Identify which cell holds the provided text, then report its (X, Y) central coordinate. 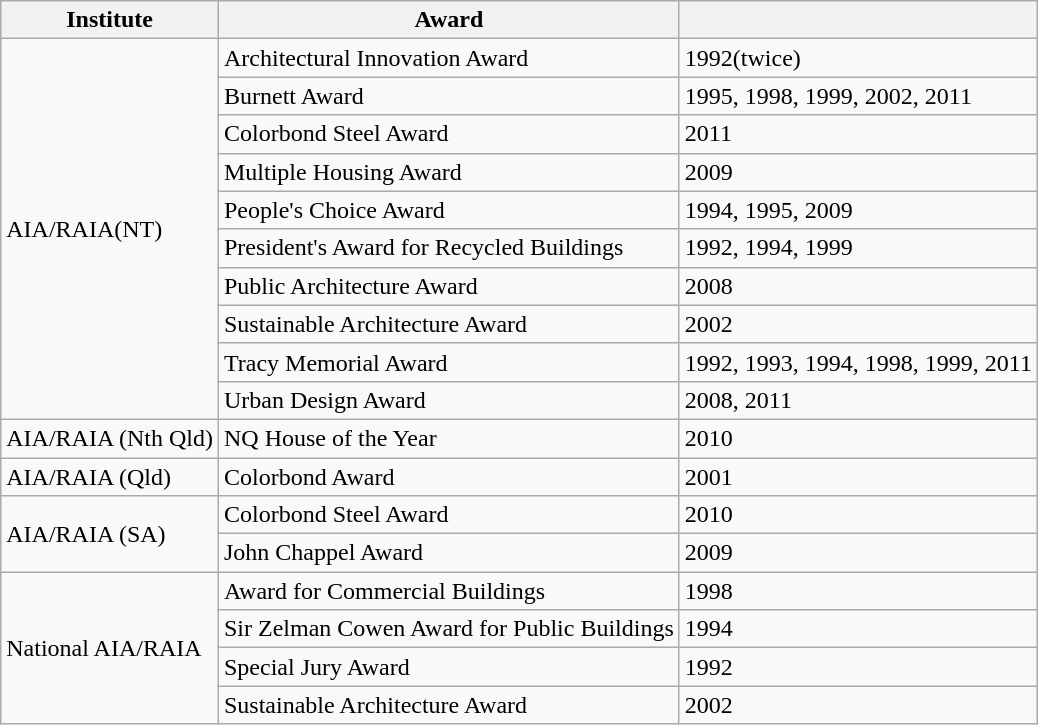
1994 (858, 629)
Burnett Award (448, 96)
AIA/RAIA (SA) (110, 534)
National AIA/RAIA (110, 648)
Colorbond Award (448, 477)
Multiple Housing Award (448, 172)
1992, 1993, 1994, 1998, 1999, 2011 (858, 362)
Architectural Innovation Award (448, 58)
1995, 1998, 1999, 2002, 2011 (858, 96)
2001 (858, 477)
1998 (858, 591)
AIA/RAIA (Qld) (110, 477)
1992, 1994, 1999 (858, 248)
1992(twice) (858, 58)
Tracy Memorial Award (448, 362)
NQ House of the Year (448, 438)
1994, 1995, 2009 (858, 210)
Public Architecture Award (448, 286)
John Chappel Award (448, 553)
Sir Zelman Cowen Award for Public Buildings (448, 629)
2011 (858, 134)
Institute (110, 20)
Award (448, 20)
Urban Design Award (448, 400)
Award for Commercial Buildings (448, 591)
1992 (858, 667)
Special Jury Award (448, 667)
President's Award for Recycled Buildings (448, 248)
People's Choice Award (448, 210)
AIA/RAIA (Nth Qld) (110, 438)
2008, 2011 (858, 400)
2008 (858, 286)
AIA/RAIA(NT) (110, 230)
